Locate the cell with the specified text and output its (x, y) center coordinate. 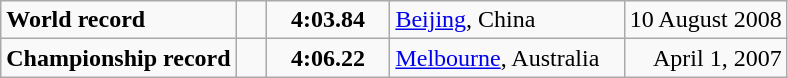
Melbourne, Australia (507, 58)
April 1, 2007 (706, 58)
4:06.22 (328, 58)
4:03.84 (328, 20)
Championship record (118, 58)
10 August 2008 (706, 20)
Beijing, China (507, 20)
World record (118, 20)
